Return the [X, Y] coordinate for the center point of the cell that contains the specified text.  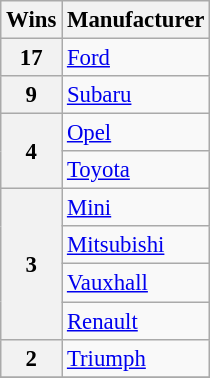
Opel [136, 133]
Mini [136, 208]
2 [32, 358]
4 [32, 152]
Triumph [136, 358]
Subaru [136, 95]
Vauxhall [136, 283]
Renault [136, 321]
Toyota [136, 170]
Manufacturer [136, 20]
3 [32, 264]
Mitsubishi [136, 245]
9 [32, 95]
17 [32, 58]
Wins [32, 20]
Ford [136, 58]
